For the text-containing cell, return its midpoint in [X, Y] coordinate format. 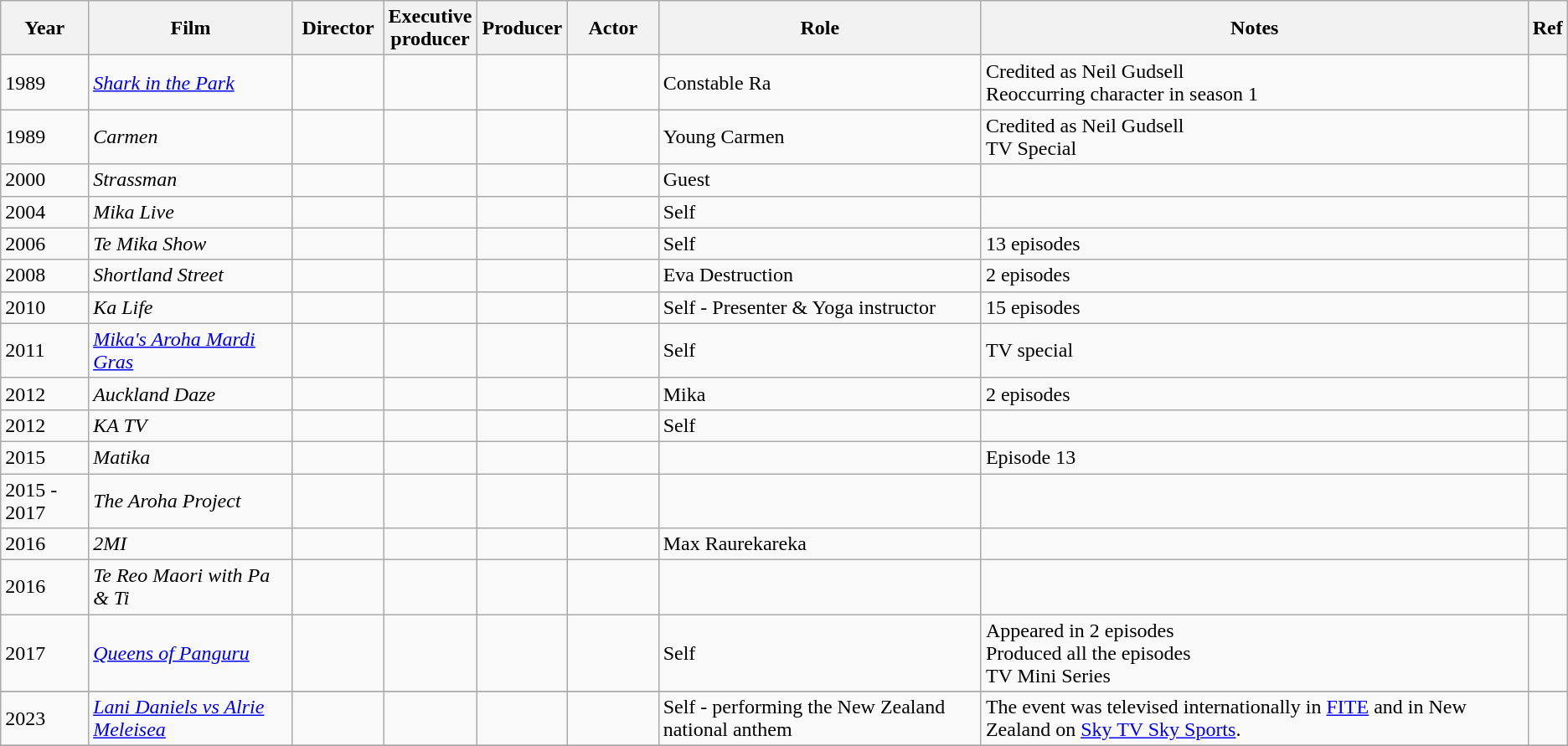
Mika Live [191, 212]
Te Mika Show [191, 244]
2MI [191, 544]
Strassman [191, 180]
Eva Destruction [819, 275]
Mika [819, 394]
Credited as Neil GudsellTV Special [1255, 137]
2006 [45, 244]
Mika's Aroha Mardi Gras [191, 350]
Self - Presenter & Yoga instructor [819, 307]
2010 [45, 307]
Guest [819, 180]
Self - performing the New Zealand national anthem [819, 718]
Auckland Daze [191, 394]
Lani Daniels vs Alrie Meleisea [191, 718]
Notes [1255, 28]
Ka Life [191, 307]
2015 - 2017 [45, 501]
Shortland Street [191, 275]
KA TV [191, 425]
Role [819, 28]
2011 [45, 350]
Matika [191, 457]
2008 [45, 275]
2023 [45, 718]
Episode 13 [1255, 457]
Appeared in 2 episodesProduced all the episodesTV Mini Series [1255, 653]
2004 [45, 212]
The Aroha Project [191, 501]
2017 [45, 653]
TV special [1255, 350]
Shark in the Park [191, 82]
Max Raurekareka [819, 544]
Director [338, 28]
Credited as Neil GudsellReoccurring character in season 1 [1255, 82]
Te Reo Maori with Pa & Ti [191, 588]
Carmen [191, 137]
Constable Ra [819, 82]
2000 [45, 180]
Producer [523, 28]
Queens of Panguru [191, 653]
Executive producer [431, 28]
Year [45, 28]
Ref [1548, 28]
2015 [45, 457]
Film [191, 28]
Actor [613, 28]
15 episodes [1255, 307]
13 episodes [1255, 244]
The event was televised internationally in FITE and in New Zealand on Sky TV Sky Sports. [1255, 718]
Young Carmen [819, 137]
